Output the [X, Y] coordinate of the center of the cell containing the given text.  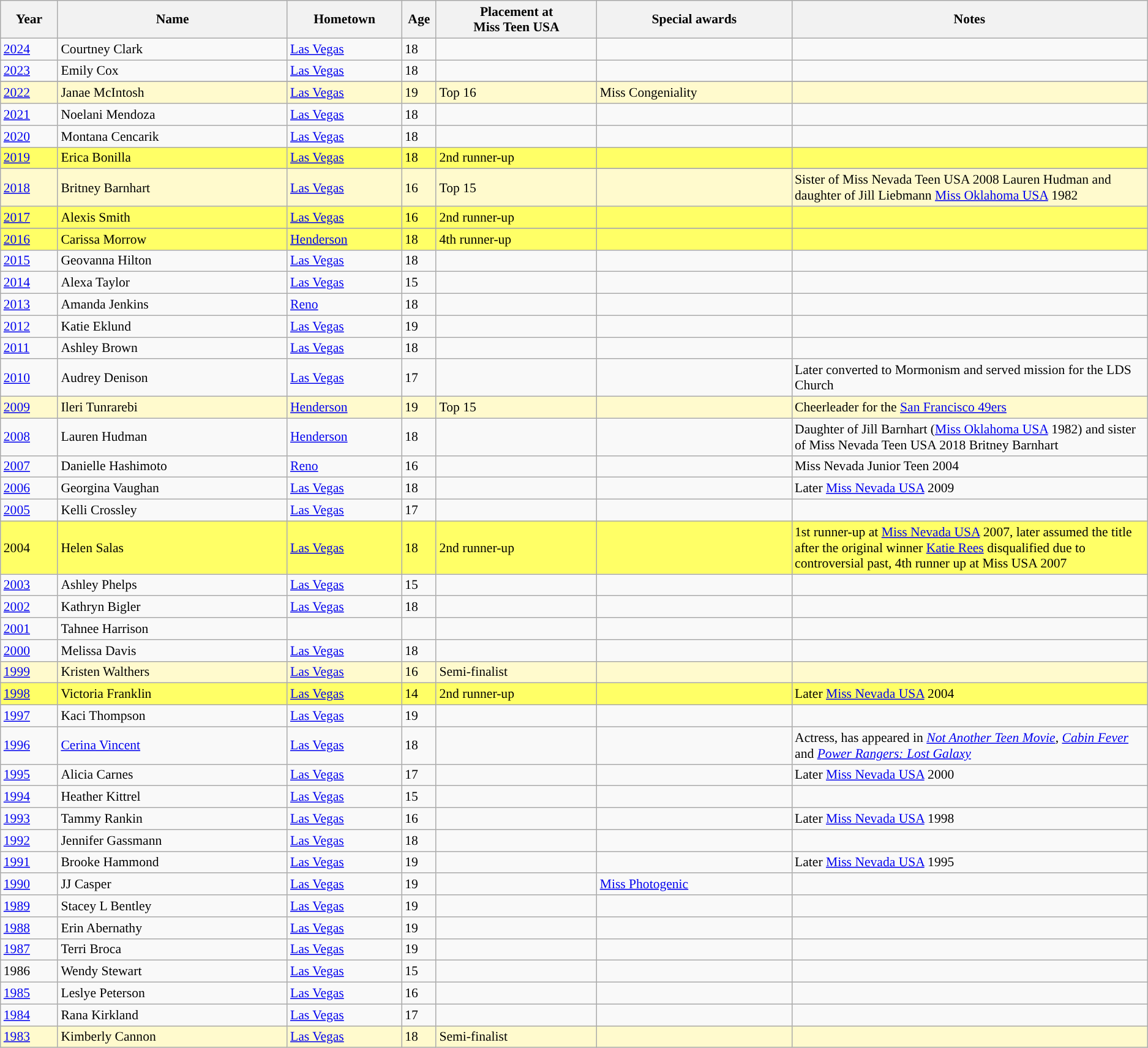
1989 [29, 906]
1997 [29, 716]
Kathryn Bigler [173, 607]
Georgina Vaughan [173, 488]
Kristen Walthers [173, 672]
Lauren Hudman [173, 437]
Daughter of Jill Barnhart (Miss Oklahoma USA 1982) and sister of Miss Nevada Teen USA 2018 Britney Barnhart [970, 437]
Wendy Stewart [173, 971]
Britney Barnhart [173, 187]
2008 [29, 437]
Alexa Taylor [173, 283]
Helen Salas [173, 547]
Brooke Hammond [173, 863]
Victoria Franklin [173, 694]
Cheerleader for the San Francisco 49ers [970, 408]
2007 [29, 466]
2009 [29, 408]
2001 [29, 629]
2024 [29, 49]
Kimberly Cannon [173, 1037]
JJ Casper [173, 885]
2013 [29, 305]
Sister of Miss Nevada Teen USA 2008 Lauren Hudman and daughter of Jill Liebmann Miss Oklahoma USA 1982 [970, 187]
Age [419, 20]
Ashley Brown [173, 348]
2018 [29, 187]
2020 [29, 137]
Ileri Tunrarebi [173, 408]
Tahnee Harrison [173, 629]
Later converted to Mormonism and served mission for the LDS Church [970, 378]
Miss Congeniality [694, 93]
1988 [29, 928]
Amanda Jenkins [173, 305]
Miss Nevada Junior Teen 2004 [970, 466]
Cerina Vincent [173, 746]
Noelani Mendoza [173, 114]
1996 [29, 746]
Jennifer Gassmann [173, 840]
1994 [29, 797]
Special awards [694, 20]
Year [29, 20]
2002 [29, 607]
Later Miss Nevada USA 2000 [970, 775]
2014 [29, 283]
1984 [29, 1015]
2005 [29, 511]
2019 [29, 158]
Leslye Peterson [173, 994]
Courtney Clark [173, 49]
Carissa Morrow [173, 239]
1992 [29, 840]
14 [419, 694]
Later Miss Nevada USA 2004 [970, 694]
2004 [29, 547]
2016 [29, 239]
1993 [29, 819]
Katie Eklund [173, 326]
1986 [29, 971]
1987 [29, 949]
2006 [29, 488]
Later Miss Nevada USA 1998 [970, 819]
Terri Broca [173, 949]
1998 [29, 694]
Melissa Davis [173, 651]
2000 [29, 651]
Hometown [344, 20]
Montana Cencarik [173, 137]
2011 [29, 348]
2015 [29, 261]
1999 [29, 672]
1985 [29, 994]
Kaci Thompson [173, 716]
Later Miss Nevada USA 1995 [970, 863]
2012 [29, 326]
Miss Photogenic [694, 885]
2021 [29, 114]
4th runner-up [516, 239]
Erica Bonilla [173, 158]
Alicia Carnes [173, 775]
2017 [29, 217]
2003 [29, 585]
Top 16 [516, 93]
Notes [970, 20]
Stacey L Bentley [173, 906]
Ashley Phelps [173, 585]
Alexis Smith [173, 217]
1983 [29, 1037]
2022 [29, 93]
Erin Abernathy [173, 928]
Actress, has appeared in Not Another Teen Movie, Cabin Fever and Power Rangers: Lost Galaxy [970, 746]
2010 [29, 378]
Later Miss Nevada USA 2009 [970, 488]
Heather Kittrel [173, 797]
2023 [29, 71]
1995 [29, 775]
1990 [29, 885]
Danielle Hashimoto [173, 466]
Audrey Denison [173, 378]
Placement at Miss Teen USA [516, 20]
1991 [29, 863]
Name [173, 20]
Geovanna Hilton [173, 261]
Tammy Rankin [173, 819]
Emily Cox [173, 71]
Kelli Crossley [173, 511]
Rana Kirkland [173, 1015]
Janae McIntosh [173, 93]
